Return the [x, y] coordinate for the center point of the cell that contains the specified text.  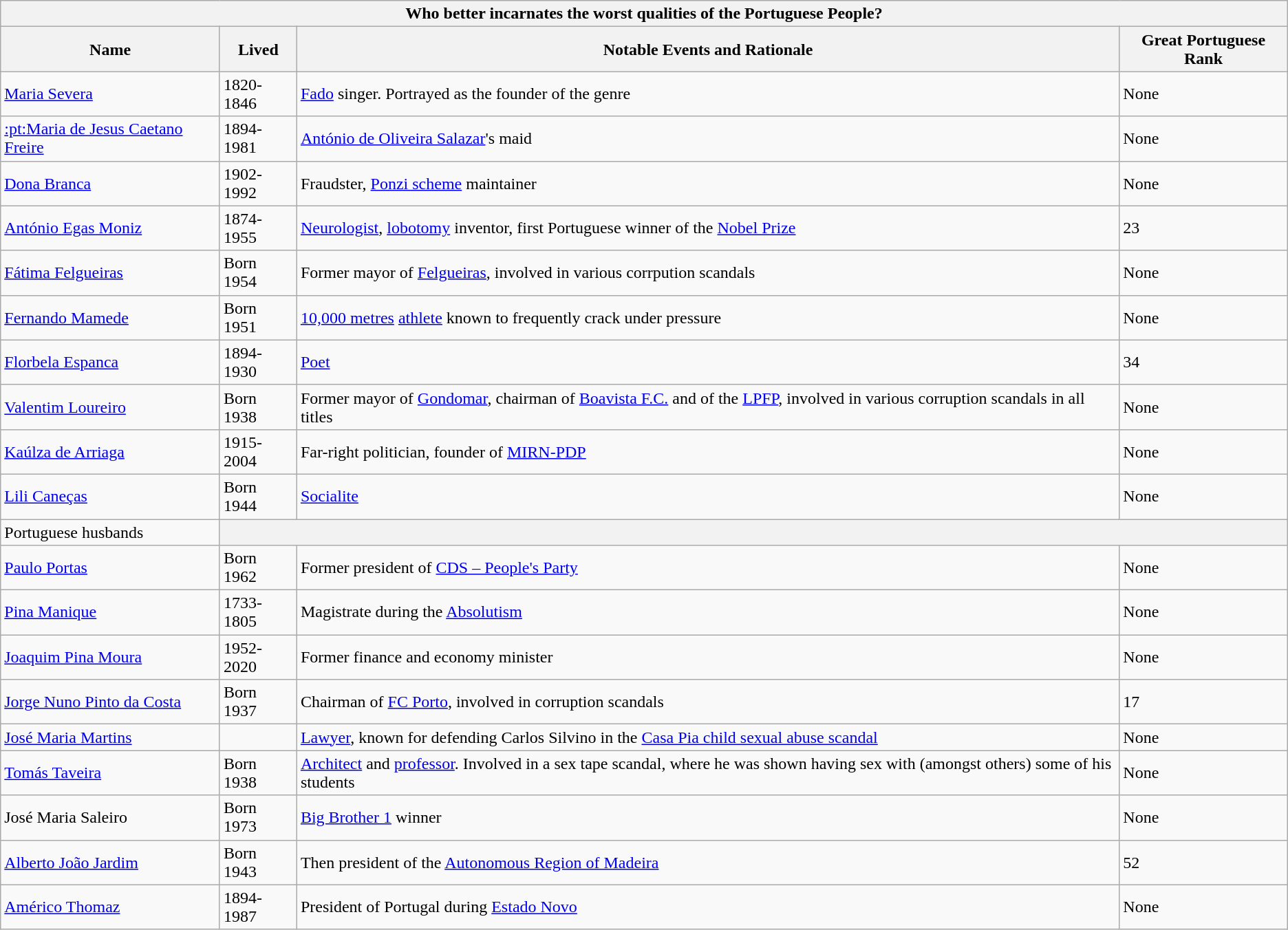
Kaúlza de Arriaga [110, 451]
José Maria Martins [110, 737]
1915-2004 [258, 451]
Great Portuguese Rank [1203, 50]
Born 1944 [258, 497]
President of Portugal during Estado Novo [707, 907]
Born 1954 [258, 272]
Lived [258, 50]
Maria Severa [110, 94]
1820-1846 [258, 94]
Fernando Mamede [110, 318]
:pt:Maria de Jesus Caetano Freire [110, 139]
Valentim Loureiro [110, 407]
Fado singer. Portrayed as the founder of the genre [707, 94]
Pina Manique [110, 612]
52 [1203, 863]
Born 1937 [258, 702]
Florbela Espanca [110, 362]
António de Oliveira Salazar's maid [707, 139]
10,000 metres athlete known to frequently crack under pressure [707, 318]
Paulo Portas [110, 568]
Neurologist, lobotomy inventor, first Portuguese winner of the Nobel Prize [707, 228]
1902-1992 [258, 183]
Name [110, 50]
José Maria Saleiro [110, 817]
Joaquim Pina Moura [110, 658]
Former finance and economy minister [707, 658]
1952-2020 [258, 658]
1874-1955 [258, 228]
Born 1973 [258, 817]
Magistrate during the Absolutism [707, 612]
1733-1805 [258, 612]
Portuguese husbands [110, 532]
Architect and professor. Involved in a sex tape scandal, where he was shown having sex with (amongst others) some of his students [707, 773]
António Egas Moniz [110, 228]
Chairman of FC Porto, involved in corruption scandals [707, 702]
1894-1930 [258, 362]
Américo Thomaz [110, 907]
Dona Branca [110, 183]
Then president of the Autonomous Region of Madeira [707, 863]
Former mayor of Gondomar, chairman of Boavista F.C. and of the LPFP, involved in various corruption scandals in all titles [707, 407]
Born 1962 [258, 568]
34 [1203, 362]
Who better incarnates the worst qualities of the Portuguese People? [644, 14]
1894-1981 [258, 139]
Jorge Nuno Pinto da Costa [110, 702]
Socialite [707, 497]
Alberto João Jardim [110, 863]
Notable Events and Rationale [707, 50]
Tomás Taveira [110, 773]
Fátima Felgueiras [110, 272]
17 [1203, 702]
Lawyer, known for defending Carlos Silvino in the Casa Pia child sexual abuse scandal [707, 737]
Lili Caneças [110, 497]
Former mayor of Felgueiras, involved in various corrpution scandals [707, 272]
Big Brother 1 winner [707, 817]
1894-1987 [258, 907]
Former president of CDS – People's Party [707, 568]
Born 1943 [258, 863]
Fraudster, Ponzi scheme maintainer [707, 183]
Born 1951 [258, 318]
Poet [707, 362]
Far-right politician, founder of MIRN-PDP [707, 451]
23 [1203, 228]
